Return [x, y] of the center of cell containing provided text 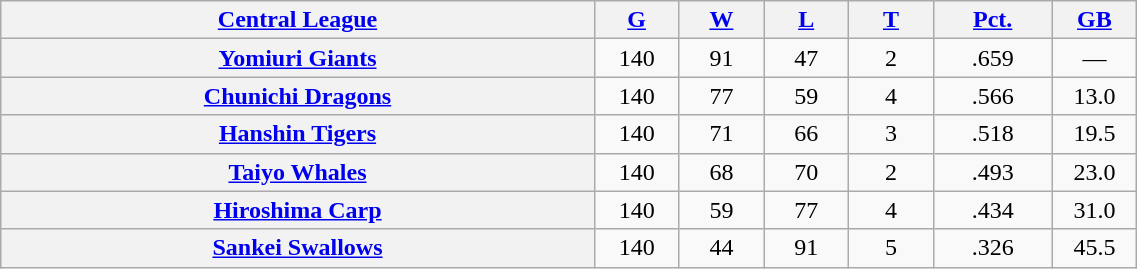
Chunichi Dragons [298, 96]
70 [806, 172]
45.5 [1094, 248]
Sankei Swallows [298, 248]
5 [892, 248]
31.0 [1094, 210]
— [1094, 58]
66 [806, 134]
Pct. [992, 20]
Hanshin Tigers [298, 134]
.434 [992, 210]
.518 [992, 134]
Hiroshima Carp [298, 210]
GB [1094, 20]
.493 [992, 172]
Taiyo Whales [298, 172]
.659 [992, 58]
L [806, 20]
.326 [992, 248]
19.5 [1094, 134]
.566 [992, 96]
T [892, 20]
Yomiuri Giants [298, 58]
23.0 [1094, 172]
3 [892, 134]
44 [722, 248]
71 [722, 134]
13.0 [1094, 96]
W [722, 20]
47 [806, 58]
G [636, 20]
68 [722, 172]
Central League [298, 20]
